Output the [X, Y] coordinate of the center of the cell containing the given text.  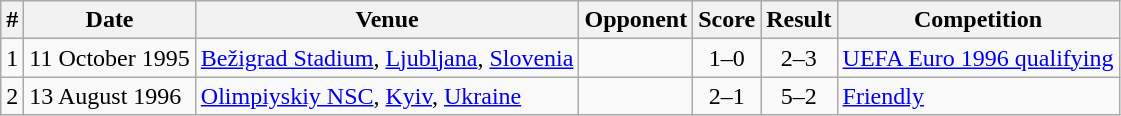
# [12, 20]
2–1 [727, 96]
Competition [978, 20]
11 October 1995 [110, 58]
Date [110, 20]
13 August 1996 [110, 96]
Result [799, 20]
UEFA Euro 1996 qualifying [978, 58]
Score [727, 20]
Friendly [978, 96]
Bežigrad Stadium, Ljubljana, Slovenia [387, 58]
2 [12, 96]
2–3 [799, 58]
1 [12, 58]
Opponent [636, 20]
Venue [387, 20]
Olimpiyskiy NSC, Kyiv, Ukraine [387, 96]
5–2 [799, 96]
1–0 [727, 58]
